Determine the [X, Y] coordinate at the center of the cell enclosing the given text.  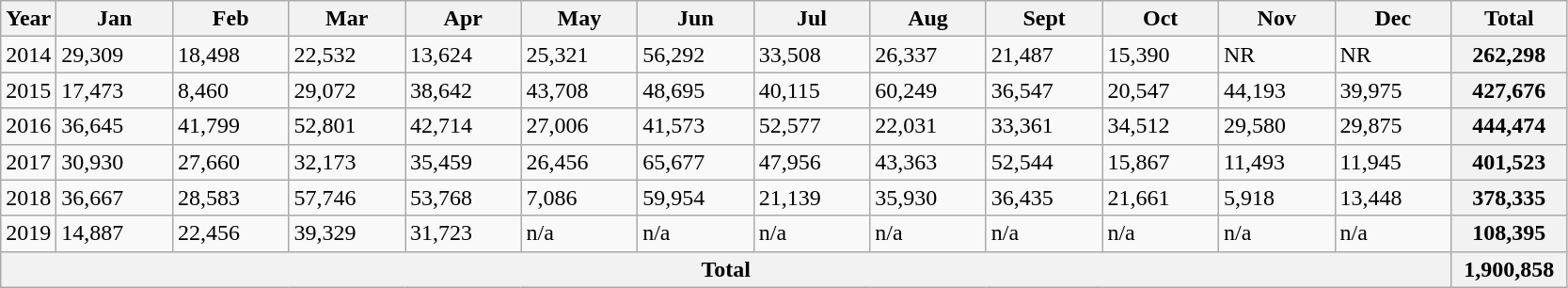
8,460 [230, 90]
1,900,858 [1510, 269]
Oct [1161, 19]
33,361 [1044, 126]
40,115 [812, 90]
29,309 [115, 55]
378,335 [1510, 198]
444,474 [1510, 126]
7,086 [579, 198]
Feb [230, 19]
Year [28, 19]
59,954 [696, 198]
15,390 [1161, 55]
29,072 [347, 90]
2016 [28, 126]
38,642 [463, 90]
36,667 [115, 198]
25,321 [579, 55]
35,459 [463, 162]
28,583 [230, 198]
2017 [28, 162]
47,956 [812, 162]
65,677 [696, 162]
Dec [1393, 19]
27,006 [579, 126]
15,867 [1161, 162]
30,930 [115, 162]
52,801 [347, 126]
29,580 [1276, 126]
22,456 [230, 233]
41,573 [696, 126]
60,249 [928, 90]
53,768 [463, 198]
52,544 [1044, 162]
May [579, 19]
Apr [463, 19]
26,337 [928, 55]
Sept [1044, 19]
Jul [812, 19]
42,714 [463, 126]
262,298 [1510, 55]
36,547 [1044, 90]
Mar [347, 19]
14,887 [115, 233]
108,395 [1510, 233]
Aug [928, 19]
52,577 [812, 126]
36,435 [1044, 198]
2014 [28, 55]
43,363 [928, 162]
401,523 [1510, 162]
11,945 [1393, 162]
57,746 [347, 198]
32,173 [347, 162]
56,292 [696, 55]
34,512 [1161, 126]
2018 [28, 198]
27,660 [230, 162]
31,723 [463, 233]
5,918 [1276, 198]
48,695 [696, 90]
44,193 [1276, 90]
21,487 [1044, 55]
33,508 [812, 55]
18,498 [230, 55]
35,930 [928, 198]
39,329 [347, 233]
26,456 [579, 162]
21,139 [812, 198]
11,493 [1276, 162]
Jun [696, 19]
22,031 [928, 126]
2015 [28, 90]
29,875 [1393, 126]
427,676 [1510, 90]
22,532 [347, 55]
41,799 [230, 126]
2019 [28, 233]
21,661 [1161, 198]
13,448 [1393, 198]
Nov [1276, 19]
13,624 [463, 55]
36,645 [115, 126]
39,975 [1393, 90]
20,547 [1161, 90]
Jan [115, 19]
17,473 [115, 90]
43,708 [579, 90]
